Locate the cell with the specified text and output its [X, Y] center coordinate. 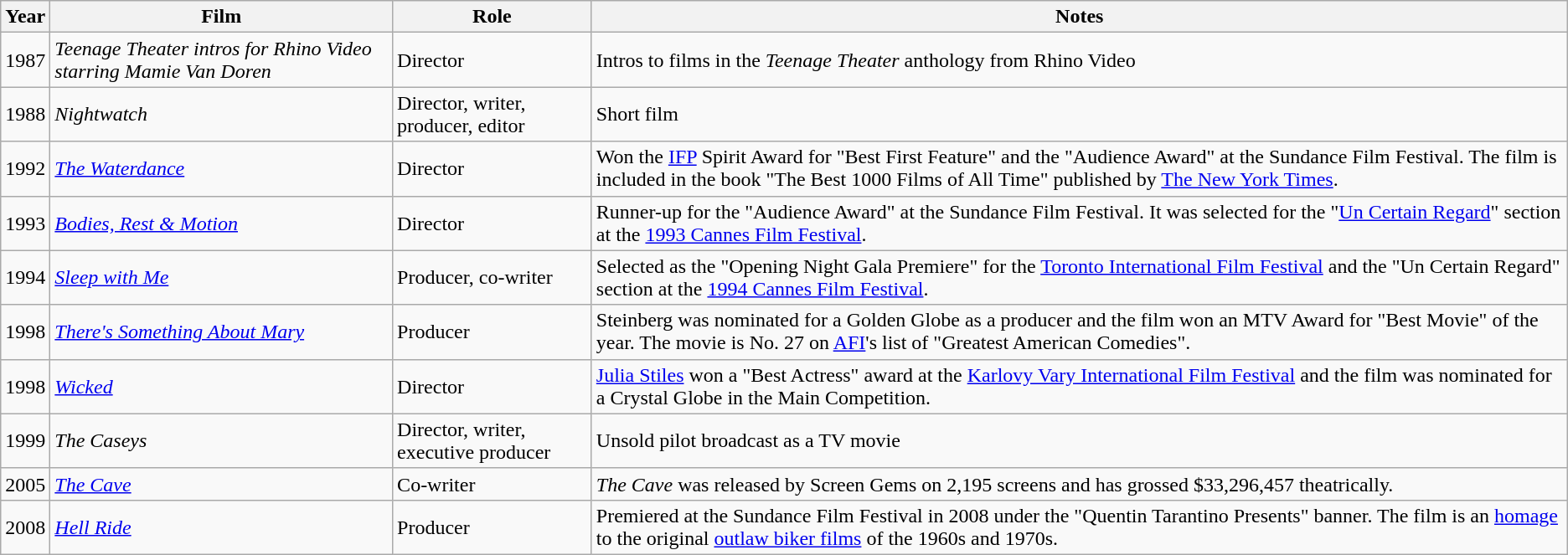
There's Something About Mary [221, 331]
The Cave [221, 484]
Nightwatch [221, 114]
Notes [1079, 17]
1992 [25, 169]
The Caseys [221, 440]
Role [493, 17]
Co-writer [493, 484]
Hell Ride [221, 527]
Wicked [221, 387]
Producer, co-writer [493, 278]
The Waterdance [221, 169]
Director, writer, executive producer [493, 440]
Sleep with Me [221, 278]
Year [25, 17]
1988 [25, 114]
Director, writer, producer, editor [493, 114]
2005 [25, 484]
Teenage Theater intros for Rhino Video starring Mamie Van Doren [221, 60]
1994 [25, 278]
Short film [1079, 114]
Bodies, Rest & Motion [221, 223]
Intros to films in the Teenage Theater anthology from Rhino Video [1079, 60]
1993 [25, 223]
1987 [25, 60]
Unsold pilot broadcast as a TV movie [1079, 440]
Film [221, 17]
1999 [25, 440]
2008 [25, 527]
The Cave was released by Screen Gems on 2,195 screens and has grossed $33,296,457 theatrically. [1079, 484]
